Capture the cell that displays the provided text and extract its (x, y) central coordinate. 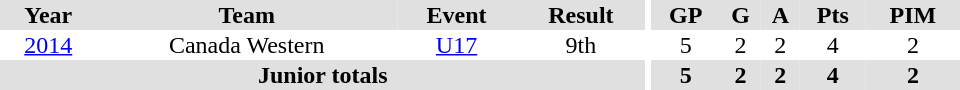
9th (580, 45)
Result (580, 15)
Pts (833, 15)
Event (456, 15)
Canada Western (247, 45)
GP (686, 15)
Team (247, 15)
2014 (48, 45)
Junior totals (323, 75)
PIM (913, 15)
A (780, 15)
Year (48, 15)
G (740, 15)
U17 (456, 45)
